Output the (x, y) coordinate of the center of the cell containing the given text.  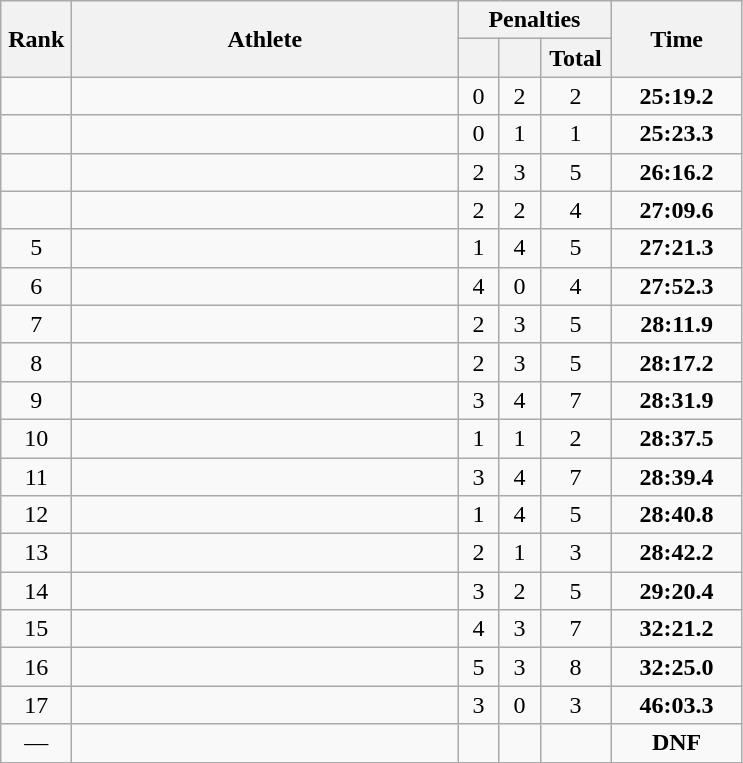
28:31.9 (676, 400)
29:20.4 (676, 591)
28:40.8 (676, 515)
— (36, 743)
6 (36, 286)
Athlete (265, 39)
28:37.5 (676, 438)
27:09.6 (676, 210)
Rank (36, 39)
13 (36, 553)
16 (36, 667)
14 (36, 591)
26:16.2 (676, 172)
Penalties (534, 20)
32:21.2 (676, 629)
25:23.3 (676, 134)
28:17.2 (676, 362)
DNF (676, 743)
12 (36, 515)
15 (36, 629)
Time (676, 39)
11 (36, 477)
25:19.2 (676, 96)
17 (36, 705)
32:25.0 (676, 667)
10 (36, 438)
Total (576, 58)
28:39.4 (676, 477)
28:42.2 (676, 553)
27:21.3 (676, 248)
9 (36, 400)
46:03.3 (676, 705)
27:52.3 (676, 286)
28:11.9 (676, 324)
